Pinpoint the cell where the given text exists, returning its [X, Y] midpoint coordinate. 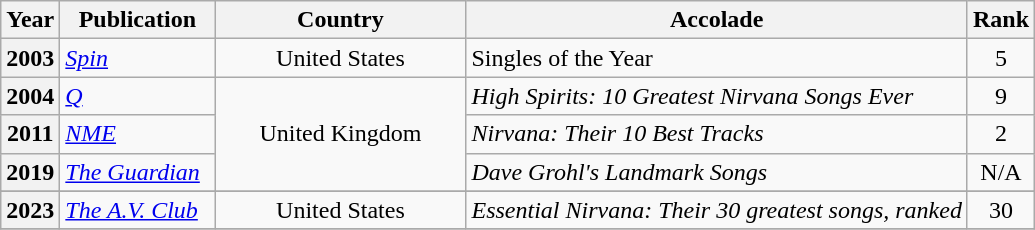
Publication [138, 20]
Spin [138, 58]
5 [1000, 58]
Nirvana: Their 10 Best Tracks [716, 134]
2004 [30, 96]
NME [138, 134]
Accolade [716, 20]
Dave Grohl's Landmark Songs [716, 172]
The Guardian [138, 172]
High Spirits: 10 Greatest Nirvana Songs Ever [716, 96]
2011 [30, 134]
Q [138, 96]
The A.V. Club [138, 210]
2023 [30, 210]
2019 [30, 172]
Year [30, 20]
Country [340, 20]
N/A [1000, 172]
Singles of the Year [716, 58]
2 [1000, 134]
Rank [1000, 20]
2003 [30, 58]
Essential Nirvana: Their 30 greatest songs, ranked [716, 210]
30 [1000, 210]
9 [1000, 96]
United Kingdom [340, 134]
